Locate the cell with the specified text and output its (x, y) center coordinate. 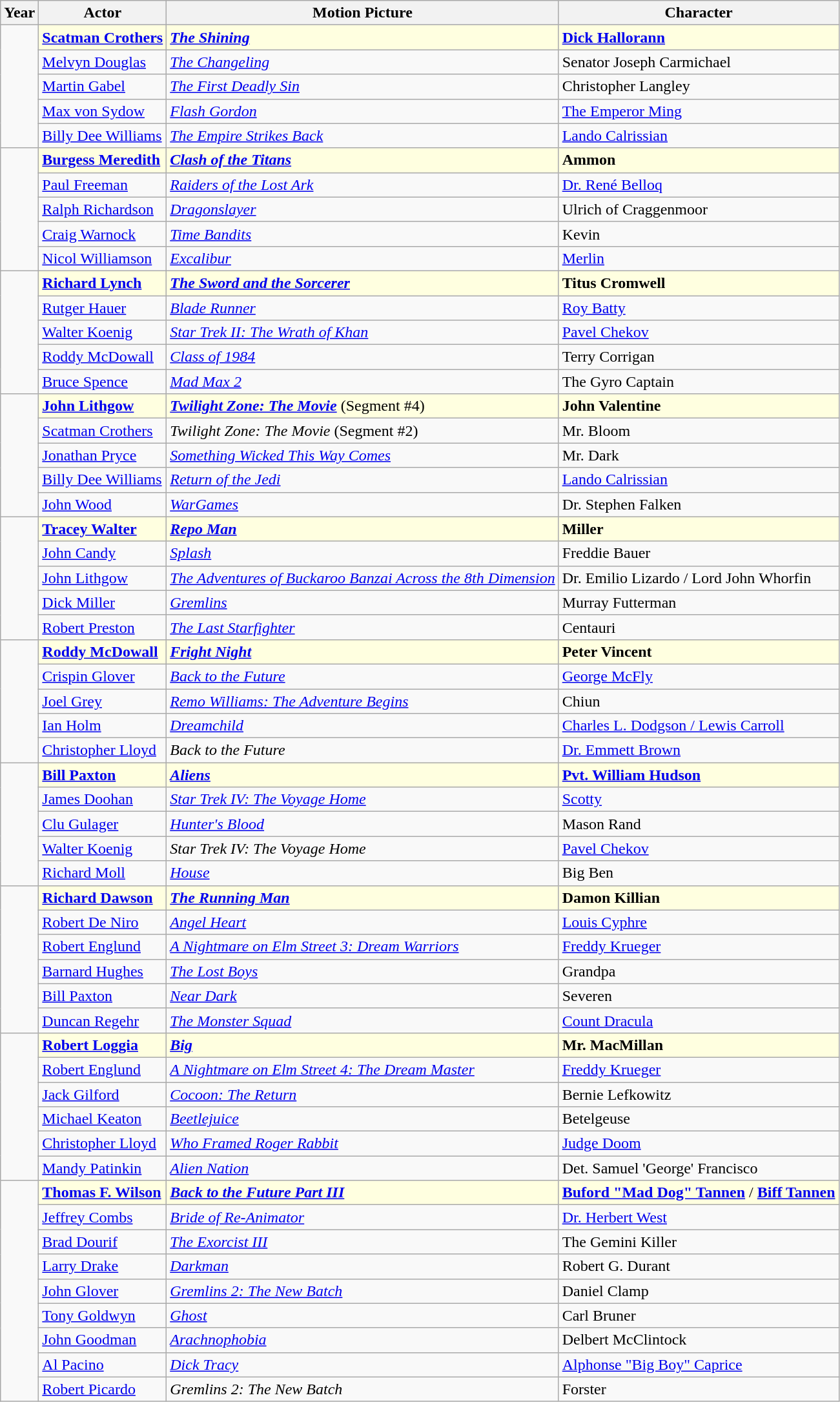
Craig Warnock (103, 234)
John Glover (103, 1291)
Dick Hallorann (699, 37)
Richard Moll (103, 873)
Melvyn Douglas (103, 62)
The Last Starfighter (363, 627)
Near Dark (363, 996)
The Changeling (363, 62)
Mandy Patinkin (103, 1168)
Robert G. Durant (699, 1266)
Dr. Emmett Brown (699, 750)
Character (699, 13)
Dick Miller (103, 603)
George McFly (699, 676)
Twilight Zone: The Movie (Segment #4) (363, 406)
Louis Cyphre (699, 922)
Charles L. Dodgson / Lewis Carroll (699, 726)
Dr. Emilio Lizardo / Lord John Whorfin (699, 578)
Pvt. William Hudson (699, 775)
Tracey Walter (103, 529)
Tony Goldwyn (103, 1315)
John Wood (103, 504)
Richard Lynch (103, 283)
The Shining (363, 37)
Flash Gordon (363, 111)
Darkman (363, 1266)
Dreamchild (363, 726)
Ralph Richardson (103, 209)
John Candy (103, 553)
Class of 1984 (363, 357)
Jonathan Pryce (103, 455)
Martin Gabel (103, 87)
Nicol Williamson (103, 258)
Repo Man (363, 529)
Roy Batty (699, 308)
House (363, 873)
Richard Dawson (103, 898)
The First Deadly Sin (363, 87)
Big Ben (699, 873)
Arachnophobia (363, 1340)
Hunter's Blood (363, 824)
Dr. Stephen Falken (699, 504)
Murray Futterman (699, 603)
Jeffrey Combs (103, 1217)
Clash of the Titans (363, 160)
Burgess Meredith (103, 160)
Jack Gilford (103, 1095)
A Nightmare on Elm Street 4: The Dream Master (363, 1069)
Thomas F. Wilson (103, 1193)
Year (19, 13)
Aliens (363, 775)
Duncan Regehr (103, 1020)
Alphonse "Big Boy" Caprice (699, 1365)
Back to the Future Part III (363, 1193)
Blade Runner (363, 308)
Mr. Bloom (699, 431)
The Emperor Ming (699, 111)
Peter Vincent (699, 652)
Ulrich of Craggenmoor (699, 209)
Something Wicked This Way Comes (363, 455)
Dr. René Belloq (699, 185)
Dr. Herbert West (699, 1217)
Mad Max 2 (363, 382)
Dick Tracy (363, 1365)
Count Dracula (699, 1020)
Rutger Hauer (103, 308)
WarGames (363, 504)
Cocoon: The Return (363, 1095)
Brad Dourif (103, 1242)
Bride of Re-Animator (363, 1217)
Robert Preston (103, 627)
Delbert McClintock (699, 1340)
Time Bandits (363, 234)
Dragonslayer (363, 209)
Daniel Clamp (699, 1291)
Big (363, 1045)
The Running Man (363, 898)
The Gyro Captain (699, 382)
Ammon (699, 160)
Bernie Lefkowitz (699, 1095)
The Lost Boys (363, 971)
Chiun (699, 701)
Robert Picardo (103, 1389)
Det. Samuel 'George' Francisco (699, 1168)
Who Framed Roger Rabbit (363, 1144)
Damon Killian (699, 898)
Gremlins (363, 603)
Michael Keaton (103, 1119)
James Doohan (103, 799)
The Adventures of Buckaroo Banzai Across the 8th Dimension (363, 578)
John Goodman (103, 1340)
Miller (699, 529)
Scotty (699, 799)
Motion Picture (363, 13)
Ian Holm (103, 726)
Return of the Jedi (363, 480)
Betelgeuse (699, 1119)
Carl Bruner (699, 1315)
Robert Loggia (103, 1045)
The Sword and the Sorcerer (363, 283)
John Valentine (699, 406)
Kevin (699, 234)
Titus Cromwell (699, 283)
A Nightmare on Elm Street 3: Dream Warriors (363, 947)
The Gemini Killer (699, 1242)
Senator Joseph Carmichael (699, 62)
Star Trek II: The Wrath of Khan (363, 333)
Grandpa (699, 971)
Beetlejuice (363, 1119)
Splash (363, 553)
Joel Grey (103, 701)
Forster (699, 1389)
Merlin (699, 258)
Mr. Dark (699, 455)
Fright Night (363, 652)
Robert De Niro (103, 922)
The Empire Strikes Back (363, 136)
The Exorcist III (363, 1242)
Crispin Glover (103, 676)
Mr. MacMillan (699, 1045)
Alien Nation (363, 1168)
Christopher Langley (699, 87)
Paul Freeman (103, 185)
Remo Williams: The Adventure Begins (363, 701)
Bruce Spence (103, 382)
Angel Heart (363, 922)
Max von Sydow (103, 111)
Al Pacino (103, 1365)
Ghost (363, 1315)
Twilight Zone: The Movie (Segment #2) (363, 431)
Clu Gulager (103, 824)
Severen (699, 996)
Terry Corrigan (699, 357)
Larry Drake (103, 1266)
Raiders of the Lost Ark (363, 185)
Centauri (699, 627)
Judge Doom (699, 1144)
Barnard Hughes (103, 971)
Actor (103, 13)
The Monster Squad (363, 1020)
Buford "Mad Dog" Tannen / Biff Tannen (699, 1193)
Mason Rand (699, 824)
Excalibur (363, 258)
Freddie Bauer (699, 553)
